Locate the cell with the specified text and output its [X, Y] center coordinate. 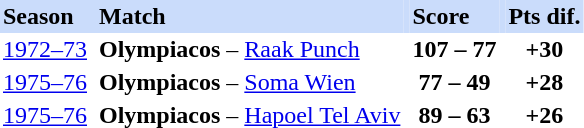
77 – 49 [454, 82]
Olympiacos – Soma Wien [250, 82]
+30 [544, 50]
Match [250, 16]
1972–73 [45, 50]
107 – 77 [454, 50]
Season [45, 16]
Olympiacos – Raak Punch [250, 50]
1975–76 [45, 82]
+28 [544, 82]
Pts dif. [544, 16]
Score [454, 16]
